For the text-containing cell, return its midpoint in [x, y] coordinate format. 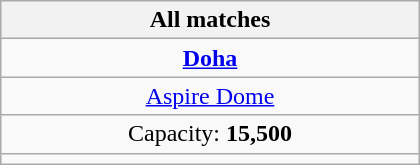
Doha [210, 58]
All matches [210, 20]
Capacity: 15,500 [210, 134]
Aspire Dome [210, 96]
